Scan for the cell matching the given text and deliver its (x, y) coordinate at center. 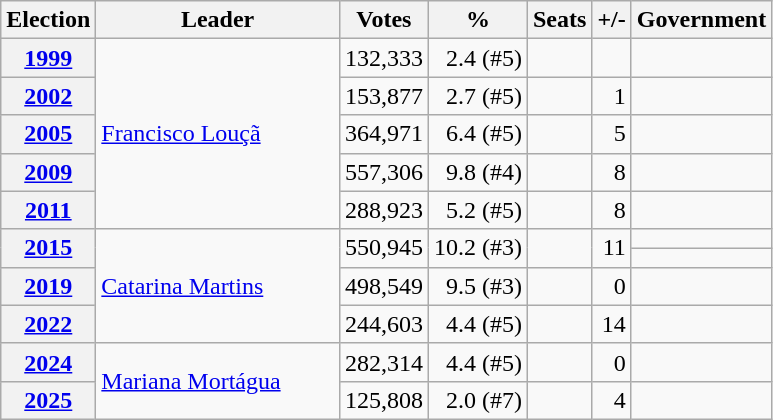
364,971 (384, 134)
11 (612, 248)
9.5 (#3) (478, 286)
Election (48, 20)
14 (612, 324)
Mariana Mortágua (218, 381)
5 (612, 134)
550,945 (384, 248)
2011 (48, 210)
2.0 (#7) (478, 400)
2002 (48, 96)
288,923 (384, 210)
244,603 (384, 324)
Leader (218, 20)
+/- (612, 20)
9.8 (#4) (478, 172)
2025 (48, 400)
153,877 (384, 96)
125,808 (384, 400)
2015 (48, 248)
Votes (384, 20)
282,314 (384, 362)
132,333 (384, 58)
4 (612, 400)
2019 (48, 286)
1999 (48, 58)
1 (612, 96)
6.4 (#5) (478, 134)
2.4 (#5) (478, 58)
2009 (48, 172)
2005 (48, 134)
2.7 (#5) (478, 96)
Catarina Martins (218, 286)
Seats (559, 20)
% (478, 20)
Government (701, 20)
557,306 (384, 172)
Francisco Louçã (218, 134)
498,549 (384, 286)
10.2 (#3) (478, 248)
2024 (48, 362)
2022 (48, 324)
5.2 (#5) (478, 210)
